Scan for the cell matching the given text and deliver its [X, Y] coordinate at center. 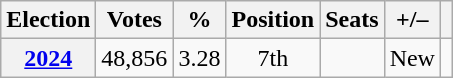
Election [48, 20]
Seats [352, 20]
3.28 [200, 58]
48,856 [134, 58]
% [200, 20]
Position [273, 20]
New [412, 58]
Votes [134, 20]
7th [273, 58]
2024 [48, 58]
+/– [412, 20]
